Find where the given text appears and provide that cell's center as [X, Y] coordinate. 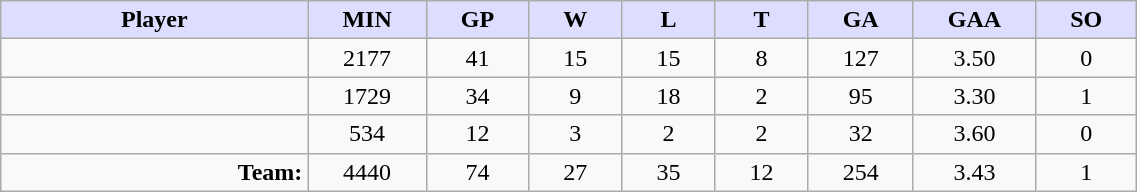
32 [860, 134]
T [762, 20]
3 [576, 134]
SO [1086, 20]
Player [154, 20]
9 [576, 96]
3.50 [974, 58]
127 [860, 58]
3.30 [974, 96]
1729 [367, 96]
254 [860, 172]
95 [860, 96]
MIN [367, 20]
4440 [367, 172]
3.43 [974, 172]
L [668, 20]
GAA [974, 20]
GA [860, 20]
W [576, 20]
3.60 [974, 134]
GP [477, 20]
8 [762, 58]
74 [477, 172]
34 [477, 96]
27 [576, 172]
534 [367, 134]
2177 [367, 58]
18 [668, 96]
41 [477, 58]
Team: [154, 172]
35 [668, 172]
